Find where the given text appears and provide that cell's center as [X, Y] coordinate. 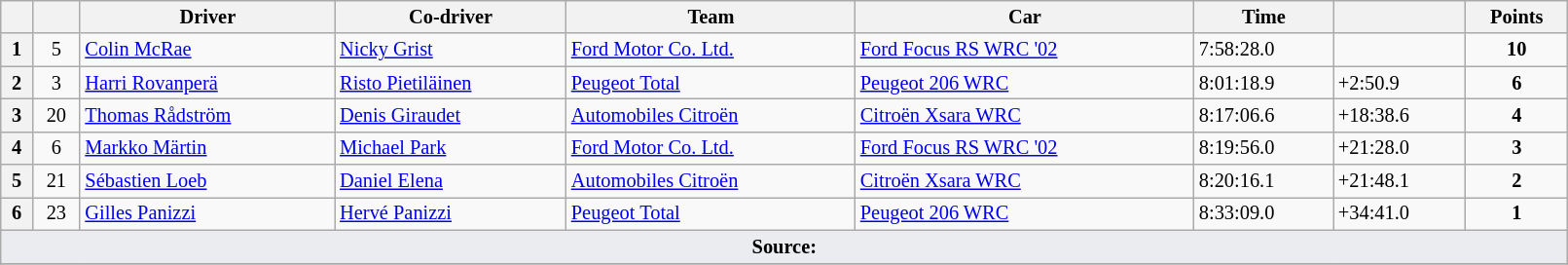
Source: [784, 246]
Harri Rovanperä [207, 83]
10 [1516, 50]
+21:48.1 [1400, 181]
Nicky Grist [451, 50]
Daniel Elena [451, 181]
Thomas Rådström [207, 115]
Denis Giraudet [451, 115]
+21:28.0 [1400, 148]
Gilles Panizzi [207, 213]
20 [56, 115]
Risto Pietiläinen [451, 83]
8:33:09.0 [1263, 213]
Colin McRae [207, 50]
8:01:18.9 [1263, 83]
Sébastien Loeb [207, 181]
8:19:56.0 [1263, 148]
8:17:06.6 [1263, 115]
7:58:28.0 [1263, 50]
+34:41.0 [1400, 213]
Driver [207, 17]
+2:50.9 [1400, 83]
Time [1263, 17]
Team [711, 17]
Co-driver [451, 17]
21 [56, 181]
23 [56, 213]
Markko Märtin [207, 148]
Hervé Panizzi [451, 213]
Points [1516, 17]
Michael Park [451, 148]
+18:38.6 [1400, 115]
Car [1025, 17]
8:20:16.1 [1263, 181]
